Determine the (x, y) coordinate at the center of the cell enclosing the given text.  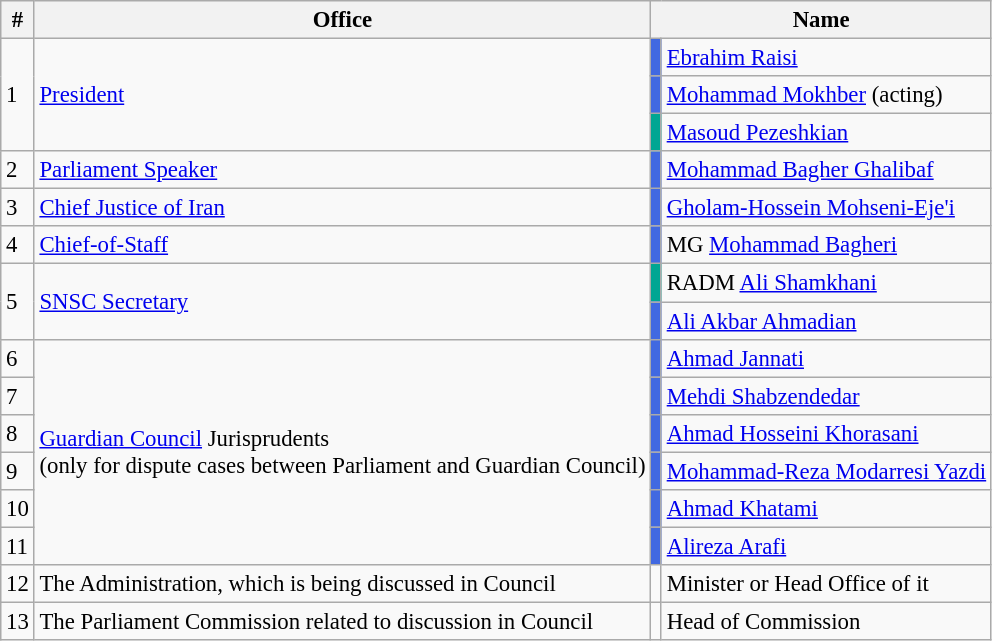
10 (18, 509)
Parliament Speaker (342, 170)
The Administration, which is being discussed in Council (342, 584)
9 (18, 471)
4 (18, 245)
Mohammad Bagher Ghalibaf (826, 170)
13 (18, 621)
Chief Justice of Iran (342, 208)
6 (18, 358)
Ahmad Hosseini Khorasani (826, 433)
7 (18, 396)
Ahmad Jannati (826, 358)
Mohammad Mokhber (acting) (826, 95)
The Parliament Commission related to discussion in Council (342, 621)
12 (18, 584)
Mehdi Shabzendedar (826, 396)
Office (342, 20)
Ali Akbar Ahmadian (826, 321)
President (342, 96)
RADM Ali Shamkhani (826, 283)
Chief-of-Staff (342, 245)
Head of Commission (826, 621)
Alireza Arafi (826, 546)
Masoud Pezeshkian (826, 133)
3 (18, 208)
8 (18, 433)
Name (822, 20)
11 (18, 546)
# (18, 20)
1 (18, 96)
Mohammad-Reza Modarresi Yazdi (826, 471)
Ahmad Khatami (826, 509)
Gholam-Hossein Mohseni-Eje'i (826, 208)
Ebrahim Raisi (826, 58)
MG Mohammad Bagheri (826, 245)
Guardian Council Jurisprudents(only for dispute cases between Parliament and Guardian Council) (342, 452)
SNSC Secretary (342, 302)
5 (18, 302)
Minister or Head Office of it (826, 584)
2 (18, 170)
